Detect which cell encompasses the target text, then output its [x, y] center coordinate. 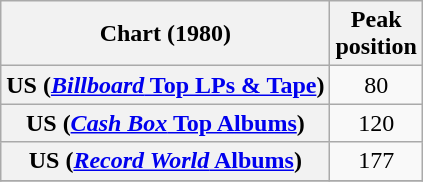
US (Record World Albums) [166, 161]
120 [376, 123]
177 [376, 161]
US (Cash Box Top Albums) [166, 123]
Peakposition [376, 34]
Chart (1980) [166, 34]
US (Billboard Top LPs & Tape) [166, 85]
80 [376, 85]
